Determine the [X, Y] coordinate at the center of the cell enclosing the given text.  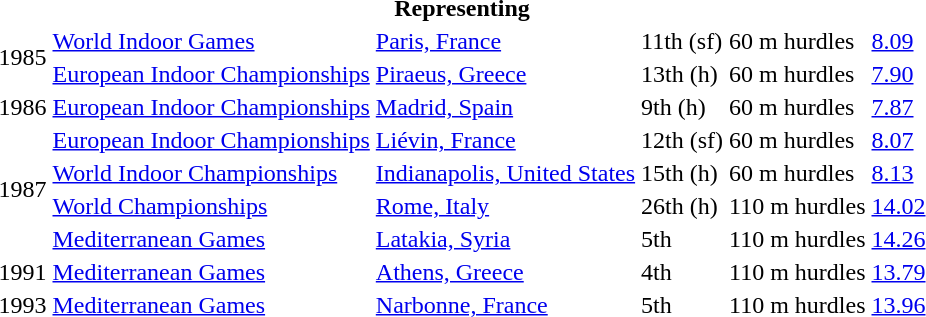
World Indoor Championships [211, 173]
World Championships [211, 206]
Liévin, France [505, 140]
Indianapolis, United States [505, 173]
Madrid, Spain [505, 107]
13th (h) [682, 74]
Athens, Greece [505, 272]
9th (h) [682, 107]
4th [682, 272]
Latakia, Syria [505, 239]
Rome, Italy [505, 206]
12th (sf) [682, 140]
World Indoor Games [211, 41]
15th (h) [682, 173]
Paris, France [505, 41]
Piraeus, Greece [505, 74]
5th [682, 239]
11th (sf) [682, 41]
26th (h) [682, 206]
